Detect which cell encompasses the target text, then output its [X, Y] center coordinate. 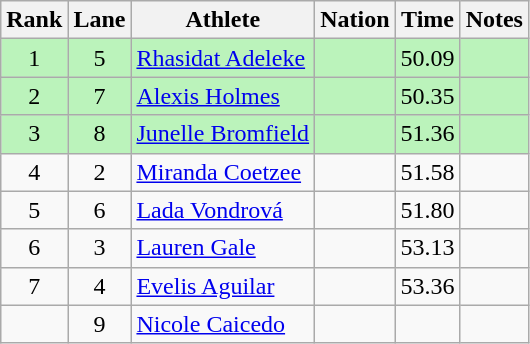
51.36 [428, 134]
Evelis Aguilar [223, 286]
Nicole Caicedo [223, 324]
Miranda Coetzee [223, 172]
Notes [494, 20]
Nation [355, 20]
Time [428, 20]
51.58 [428, 172]
Lauren Gale [223, 248]
1 [34, 58]
Alexis Holmes [223, 96]
50.35 [428, 96]
Lada Vondrová [223, 210]
9 [100, 324]
Rhasidat Adeleke [223, 58]
50.09 [428, 58]
Lane [100, 20]
51.80 [428, 210]
Rank [34, 20]
Junelle Bromfield [223, 134]
53.36 [428, 286]
Athlete [223, 20]
53.13 [428, 248]
8 [100, 134]
